Identify which cell holds the provided text, then report its [x, y] central coordinate. 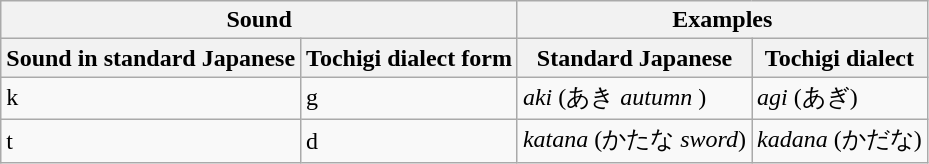
k [151, 98]
agi (あぎ) [840, 98]
Sound [260, 20]
kadana (かだな) [840, 140]
Tochigi dialect form [410, 58]
katana (かたな sword) [634, 140]
Examples [722, 20]
Sound in standard Japanese [151, 58]
Tochigi dialect [840, 58]
aki (あき autumn ) [634, 98]
g [410, 98]
d [410, 140]
Standard Japanese [634, 58]
t [151, 140]
